Search for the cell housing the specified text and yield its [X, Y] center coordinate. 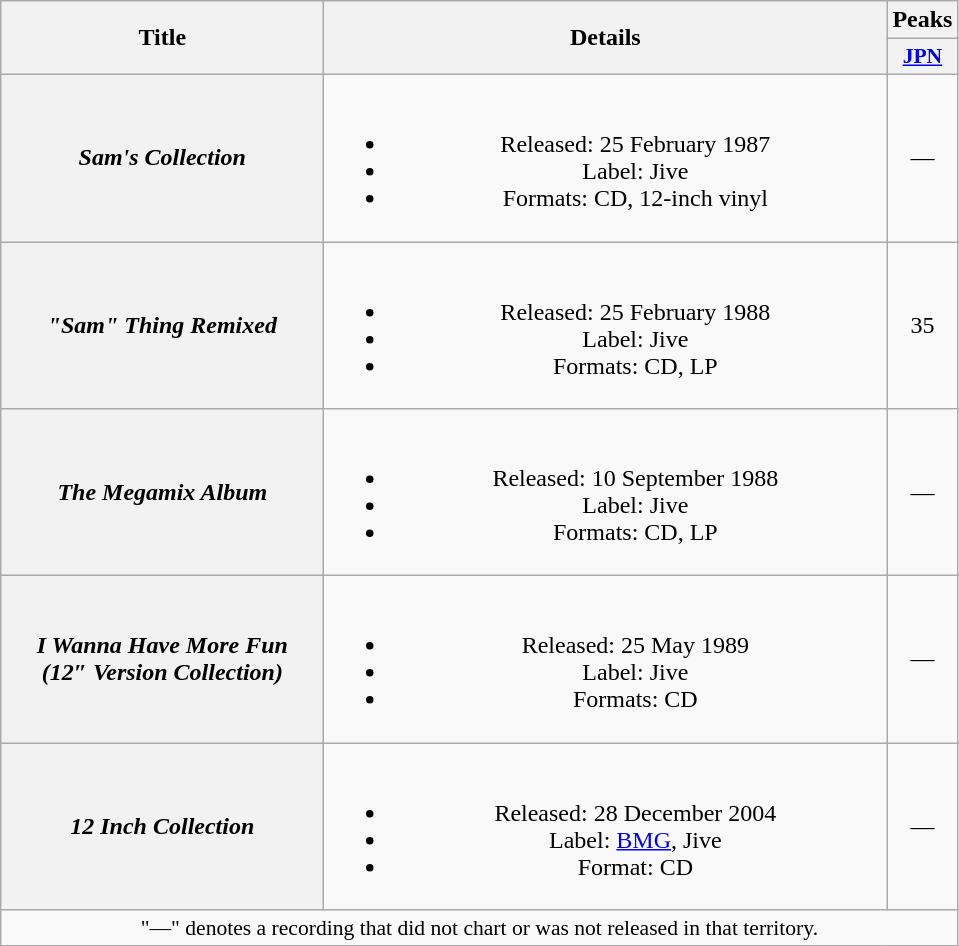
Released: 28 December 2004 Label: BMG, JiveFormat: CD [606, 826]
"—" denotes a recording that did not chart or was not released in that territory. [480, 928]
35 [922, 326]
Details [606, 38]
Released: 25 February 1988 Label: JiveFormats: CD, LP [606, 326]
"Sam" Thing Remixed [162, 326]
12 Inch Collection [162, 826]
Released: 25 May 1989 Label: JiveFormats: CD [606, 660]
The Megamix Album [162, 492]
I Wanna Have More Fun(12″ Version Collection) [162, 660]
Sam's Collection [162, 158]
Peaks [922, 20]
Released: 25 February 1987 Label: JiveFormats: CD, 12-inch vinyl [606, 158]
Released: 10 September 1988 Label: JiveFormats: CD, LP [606, 492]
JPN [922, 57]
Title [162, 38]
